Return [X, Y] of the center of cell containing provided text 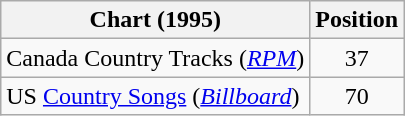
Chart (1995) [156, 20]
Position [357, 20]
37 [357, 58]
Canada Country Tracks (RPM) [156, 58]
US Country Songs (Billboard) [156, 96]
70 [357, 96]
